Determine the (X, Y) coordinate at the center of the cell enclosing the given text.  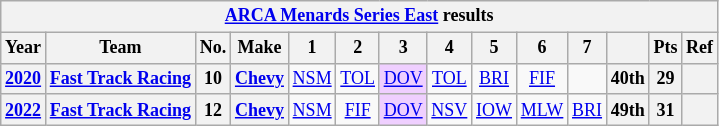
10 (212, 78)
2 (358, 48)
Make (260, 48)
7 (588, 48)
MLW (542, 110)
29 (666, 78)
40th (628, 78)
1 (312, 48)
IOW (494, 110)
31 (666, 110)
No. (212, 48)
Pts (666, 48)
2022 (24, 110)
3 (403, 48)
NSV (450, 110)
4 (450, 48)
2020 (24, 78)
6 (542, 48)
49th (628, 110)
12 (212, 110)
Team (120, 48)
5 (494, 48)
ARCA Menards Series East results (360, 16)
Year (24, 48)
Ref (700, 48)
